Determine the [x, y] coordinate at the center of the cell enclosing the given text.  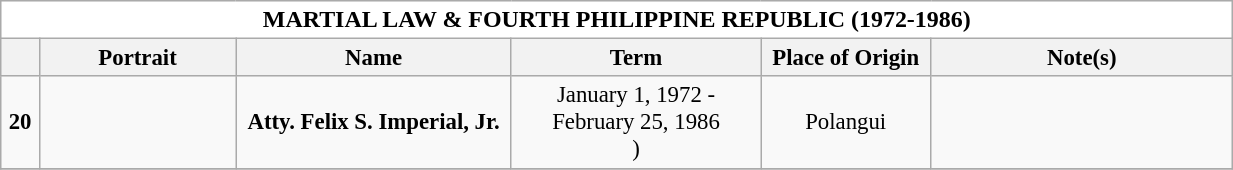
Note(s) [1082, 58]
20 [20, 123]
Place of Origin [846, 58]
Portrait [138, 58]
January 1, 1972 - February 25, 1986 ) [636, 123]
Atty. Felix S. Imperial, Jr. [374, 123]
Term [636, 58]
MARTIAL LAW & FOURTH PHILIPPINE REPUBLIC (1972-1986) [617, 20]
Name [374, 58]
Polangui [846, 123]
